Capture the cell that displays the provided text and extract its [X, Y] central coordinate. 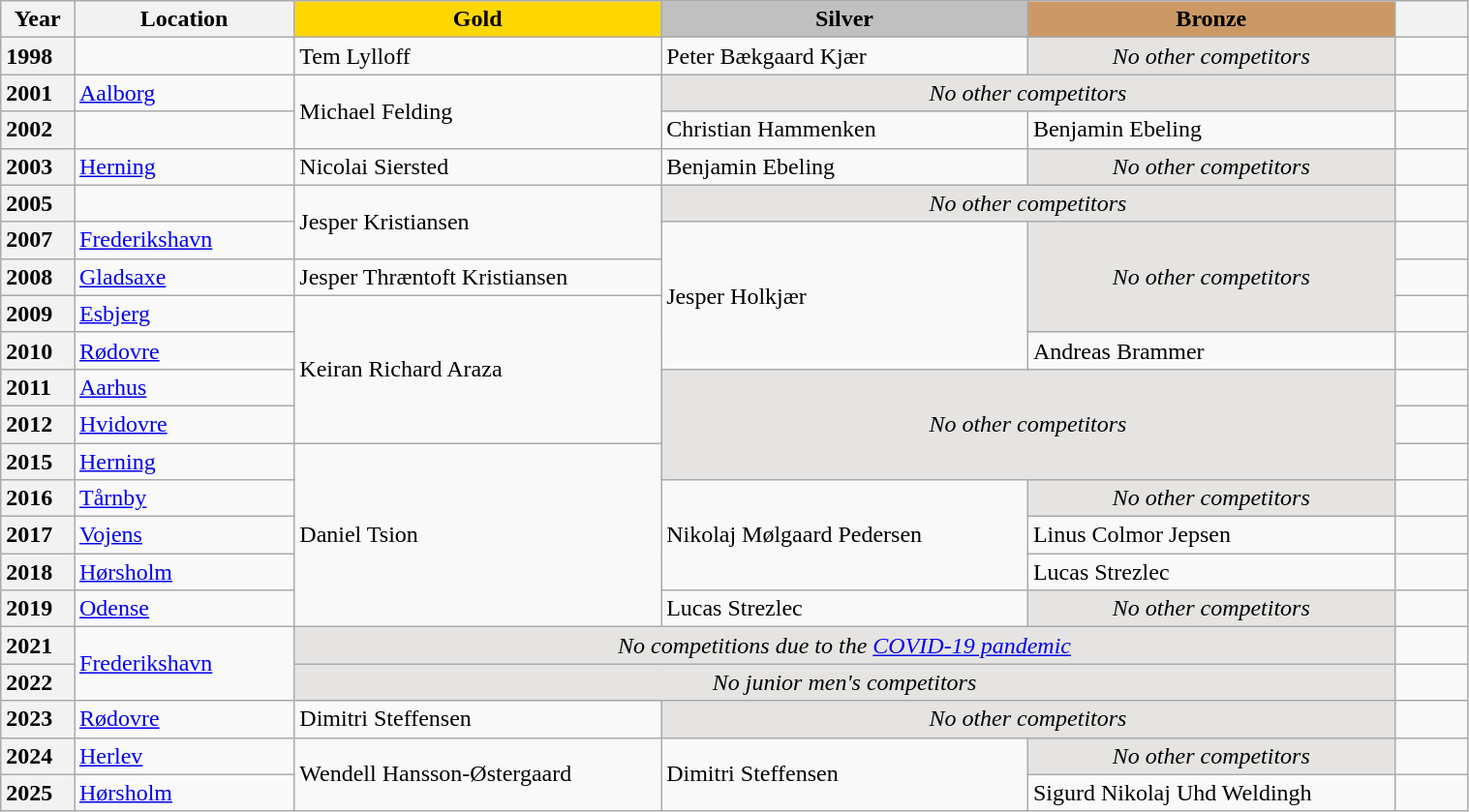
Christian Hammenken [844, 130]
Tårnby [184, 498]
Nicolai Siersted [478, 166]
2001 [38, 93]
No competitions due to the COVID-19 pandemic [844, 646]
2005 [38, 203]
2002 [38, 130]
Bronze [1210, 19]
Peter Bækgaard Kjær [844, 56]
2009 [38, 314]
2010 [38, 350]
Linus Colmor Jepsen [1210, 535]
2021 [38, 646]
Year [38, 19]
Keiran Richard Araza [478, 369]
Jesper Thræntoft Kristiansen [478, 277]
Gladsaxe [184, 277]
2023 [38, 719]
Michael Felding [478, 111]
Location [184, 19]
Herlev [184, 756]
2011 [38, 387]
Sigurd Nikolaj Uhd Weldingh [1210, 793]
Aalborg [184, 93]
Hvidovre [184, 424]
1998 [38, 56]
Jesper Kristiansen [478, 222]
Silver [844, 19]
2008 [38, 277]
2019 [38, 609]
2025 [38, 793]
2024 [38, 756]
Andreas Brammer [1210, 350]
Vojens [184, 535]
Wendell Hansson-Østergaard [478, 774]
Daniel Tsion [478, 535]
2012 [38, 424]
2016 [38, 498]
2022 [38, 682]
2017 [38, 535]
Esbjerg [184, 314]
2018 [38, 572]
Jesper Holkjær [844, 295]
No junior men's competitors [844, 682]
Nikolaj Mølgaard Pedersen [844, 535]
2007 [38, 240]
2003 [38, 166]
Tem Lylloff [478, 56]
Odense [184, 609]
Gold [478, 19]
2015 [38, 462]
Aarhus [184, 387]
